Determine the [x, y] coordinate at the center of the cell enclosing the given text.  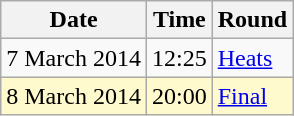
12:25 [179, 58]
Time [179, 20]
Final [252, 96]
Heats [252, 58]
8 March 2014 [74, 96]
Round [252, 20]
20:00 [179, 96]
7 March 2014 [74, 58]
Date [74, 20]
